Capture the cell that displays the provided text and extract its (X, Y) central coordinate. 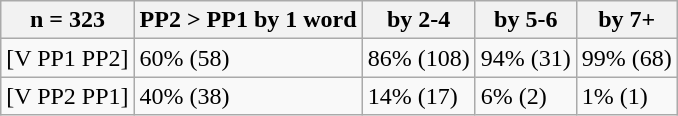
99% (68) (626, 58)
by 2-4 (418, 20)
6% (2) (526, 96)
PP2 > PP1 by 1 word (248, 20)
86% (108) (418, 58)
94% (31) (526, 58)
by 7+ (626, 20)
n = 323 (68, 20)
40% (38) (248, 96)
14% (17) (418, 96)
by 5-6 (526, 20)
[V PP2 PP1] (68, 96)
[V PP1 PP2] (68, 58)
1% (1) (626, 96)
60% (58) (248, 58)
